Capture the cell that displays the provided text and extract its (X, Y) central coordinate. 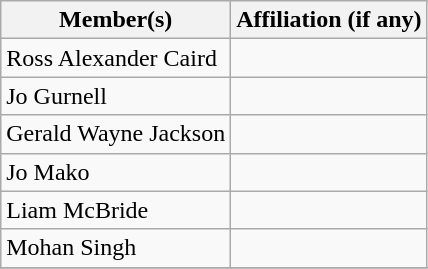
Mohan Singh (116, 248)
Ross Alexander Caird (116, 58)
Jo Mako (116, 172)
Liam McBride (116, 210)
Member(s) (116, 20)
Affiliation (if any) (329, 20)
Jo Gurnell (116, 96)
Gerald Wayne Jackson (116, 134)
